Scan for the cell matching the given text and deliver its (X, Y) coordinate at center. 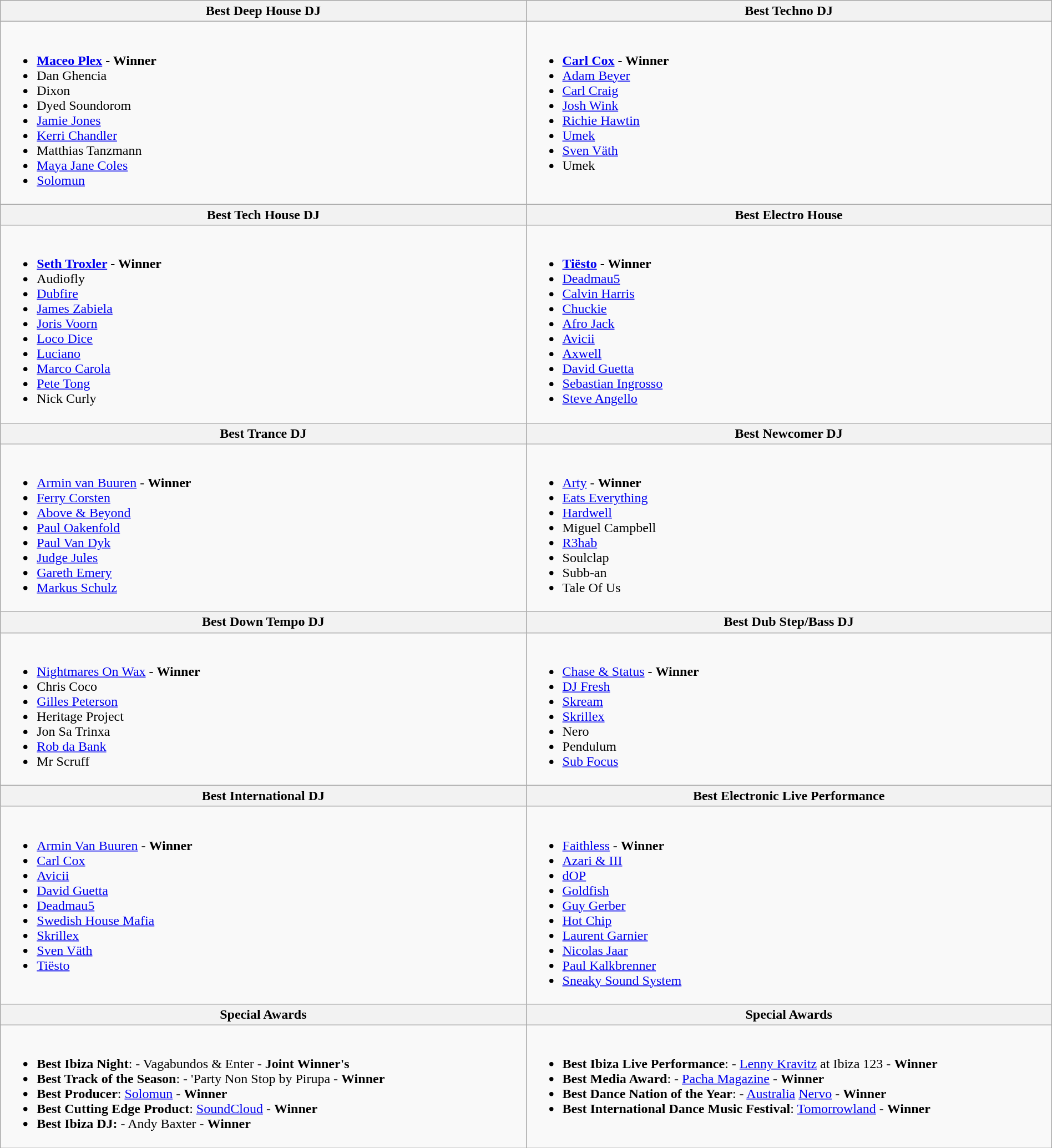
Tiësto - WinnerDeadmau5Calvin HarrisChuckieAfro JackAviciiAxwellDavid GuettaSebastian IngrossoSteve Angello (789, 324)
Best Electro House (789, 215)
Faithless - WinnerAzari & IIIdOPGoldfishGuy GerberHot ChipLaurent GarnierNicolas JaarPaul KalkbrennerSneaky Sound System (789, 905)
Best Down Tempo DJ (263, 622)
Seth Troxler - WinnerAudioflyDubfireJames ZabielaJoris VoornLoco DiceLucianoMarco CarolaPete TongNick Curly (263, 324)
Best Electronic Live Performance (789, 796)
Best International DJ (263, 796)
Nightmares On Wax - WinnerChris CocoGilles PetersonHeritage ProjectJon Sa TrinxaRob da BankMr Scruff (263, 709)
Armin van Buuren - WinnerFerry CorstenAbove & BeyondPaul OakenfoldPaul Van DykJudge JulesGareth EmeryMarkus Schulz (263, 528)
Best Techno DJ (789, 11)
Carl Cox - WinnerAdam BeyerCarl CraigJosh WinkRichie HawtinUmekSven VäthUmek (789, 113)
Arty - WinnerEats EverythingHardwellMiguel CampbellR3habSoulclapSubb-anTale Of Us (789, 528)
Chase & Status - WinnerDJ FreshSkreamSkrillexNeroPendulumSub Focus (789, 709)
Best Deep House DJ (263, 11)
Best Newcomer DJ (789, 433)
Best Tech House DJ (263, 215)
Best Trance DJ (263, 433)
Best Dub Step/Bass DJ (789, 622)
Maceo Plex - WinnerDan GhenciaDixonDyed SoundoromJamie JonesKerri ChandlerMatthias TanzmannMaya Jane ColesSolomun (263, 113)
Armin Van Buuren - WinnerCarl CoxAviciiDavid GuettaDeadmau5Swedish House MafiaSkrillexSven VäthTiësto (263, 905)
